Extract the [x, y] coordinate from the center of the cell holding the provided text.  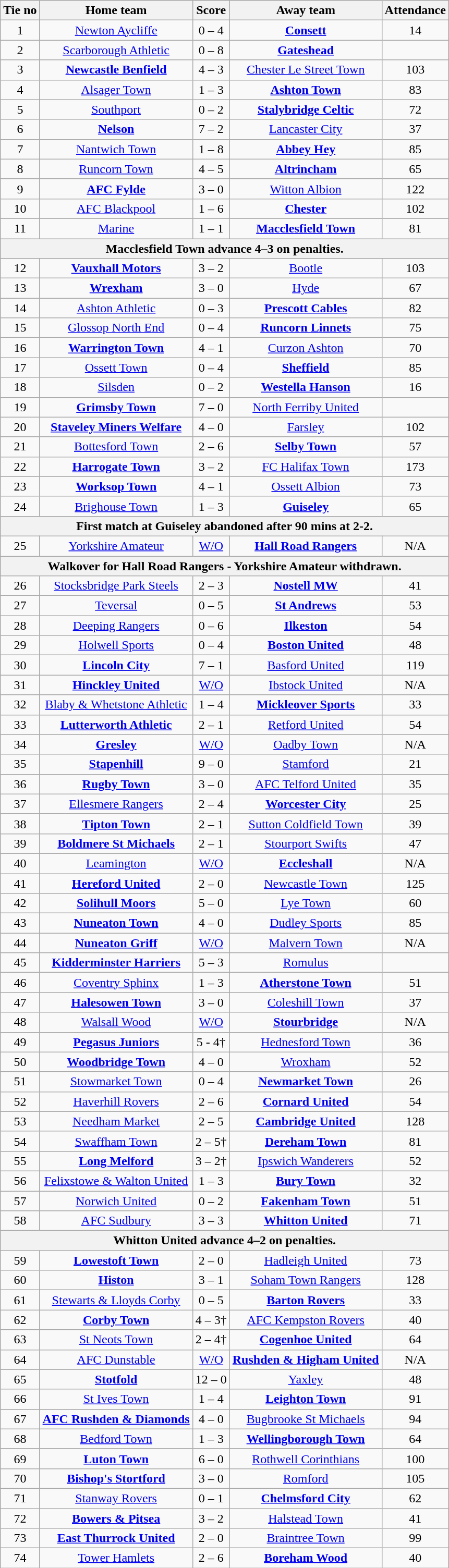
Warrington Town [116, 348]
75 [415, 328]
Worksop Town [116, 486]
Felixstowe & Walton United [116, 1181]
59 [20, 1260]
13 [20, 288]
Curzon Ashton [306, 348]
Long Melford [116, 1161]
Soham Town Rangers [306, 1280]
31 [20, 685]
12 [20, 268]
5 - 4† [211, 1042]
30 [20, 665]
82 [415, 308]
Nantwich Town [116, 149]
24 [20, 506]
Fakenham Town [306, 1200]
125 [415, 884]
Whitton United [306, 1221]
Hinckley United [116, 685]
Basford United [306, 665]
5 [20, 109]
2 – 3 [211, 586]
Gresley [116, 744]
Bury Town [306, 1181]
Home team [116, 10]
3 [20, 70]
Cornard United [306, 1101]
Newcastle Benfield [116, 70]
1 [20, 30]
99 [415, 1538]
Nostell MW [306, 586]
2 – 5† [211, 1141]
Stanway Rovers [116, 1498]
Southport [116, 109]
0 – 6 [211, 626]
7 – 0 [211, 407]
Consett [306, 30]
Deeping Rangers [116, 626]
AFC Telford United [306, 784]
Stamford [306, 764]
Luton Town [116, 1459]
3 – 2† [211, 1161]
Ashton Town [306, 90]
Walsall Wood [116, 1022]
Harrogate Town [116, 467]
AFC Rushden & Diamonds [116, 1419]
0 – 8 [211, 50]
Lutterworth Athletic [116, 725]
Leighton Town [306, 1399]
Westella Hanson [306, 387]
Bedford Town [116, 1439]
94 [415, 1419]
Hadleigh United [306, 1260]
1 – 8 [211, 149]
Wroxham [306, 1062]
Chelmsford City [306, 1498]
Woodbridge Town [116, 1062]
83 [415, 90]
Wrexham [116, 288]
Alsager Town [116, 90]
18 [20, 387]
7 – 1 [211, 665]
Boreham Wood [306, 1558]
Leamington [116, 863]
Braintree Town [306, 1538]
Boldmere St Michaels [116, 843]
Newmarket Town [306, 1082]
Stalybridge Celtic [306, 109]
10 [20, 209]
Romford [306, 1478]
Retford United [306, 725]
Bootle [306, 268]
North Ferriby United [306, 407]
Yorkshire Amateur [116, 546]
Stewarts & Lloyds Corby [116, 1300]
56 [20, 1181]
Macclesfield Town advance 4–3 on penalties. [225, 249]
Bishop's Stortford [116, 1478]
Score [211, 10]
0 – 3 [211, 308]
66 [20, 1399]
Gateshead [306, 50]
Coventry Sphinx [116, 983]
Nuneaton Town [116, 923]
7 – 2 [211, 129]
Solihull Moors [116, 903]
Guiseley [306, 506]
Ossett Albion [306, 486]
Silsden [116, 387]
42 [20, 903]
Mickleover Sports [306, 705]
Malvern Town [306, 943]
Wellingborough Town [306, 1439]
Dereham Town [306, 1141]
Hednesford Town [306, 1042]
34 [20, 744]
Worcester City [306, 804]
Runcorn Town [116, 169]
Stapenhill [116, 764]
1 – 1 [211, 228]
6 – 0 [211, 1459]
Bowers & Pitsea [116, 1518]
49 [20, 1042]
Lowestoft Town [116, 1260]
Norwich United [116, 1200]
Staveley Miners Welfare [116, 427]
Stourport Swifts [306, 843]
58 [20, 1221]
Eccleshall [306, 863]
Holwell Sports [116, 645]
Vauxhall Motors [116, 268]
Nuneaton Griff [116, 943]
AFC Blackpool [116, 209]
3 – 1 [211, 1280]
43 [20, 923]
Ashton Athletic [116, 308]
Nelson [116, 129]
Tower Hamlets [116, 1558]
11 [20, 228]
Witton Albion [306, 189]
Halstead Town [306, 1518]
2 [20, 50]
Kidderminster Harriers [116, 963]
Stowmarket Town [116, 1082]
19 [20, 407]
23 [20, 486]
Bugbrooke St Michaels [306, 1419]
Scarborough Athletic [116, 50]
St Ives Town [116, 1399]
3 – 3 [211, 1221]
St Neots Town [116, 1340]
44 [20, 943]
Tipton Town [116, 824]
27 [20, 606]
Rushden & Higham United [306, 1359]
122 [415, 189]
Rugby Town [116, 784]
0 – 1 [211, 1498]
74 [20, 1558]
8 [20, 169]
AFC Dunstable [116, 1359]
Ilkeston [306, 626]
45 [20, 963]
Stotfold [116, 1379]
5 – 0 [211, 903]
Newton Aycliffe [116, 30]
4 – 3 [211, 70]
Sutton Coldfield Town [306, 824]
Grimsby Town [116, 407]
100 [415, 1459]
17 [20, 367]
Dudley Sports [306, 923]
4 – 5 [211, 169]
119 [415, 665]
Rothwell Corinthians [306, 1459]
Prescott Cables [306, 308]
Attendance [415, 10]
Altrincham [306, 169]
AFC Fylde [116, 189]
12 – 0 [211, 1379]
55 [20, 1161]
Teversal [116, 606]
Cogenhoe United [306, 1340]
7 [20, 149]
Lye Town [306, 903]
91 [415, 1399]
Hereford United [116, 884]
4 [20, 90]
38 [20, 824]
5 – 3 [211, 963]
Yaxley [306, 1379]
9 [20, 189]
105 [415, 1478]
68 [20, 1439]
22 [20, 467]
Glossop North End [116, 328]
Runcorn Linnets [306, 328]
Coleshill Town [306, 1002]
St Andrews [306, 606]
Atherstone Town [306, 983]
2 – 5 [211, 1121]
9 – 0 [211, 764]
Stocksbridge Park Steels [116, 586]
Sheffield [306, 367]
Swaffham Town [116, 1141]
Away team [306, 10]
Hall Road Rangers [306, 546]
Romulus [306, 963]
East Thurrock United [116, 1538]
Halesowen Town [116, 1002]
61 [20, 1300]
Chester Le Street Town [306, 70]
15 [20, 328]
Farsley [306, 427]
46 [20, 983]
Walkover for Hall Road Rangers - Yorkshire Amateur withdrawn. [225, 566]
Bottesford Town [116, 447]
6 [20, 129]
Histon [116, 1280]
63 [20, 1340]
2 – 4 [211, 804]
Ossett Town [116, 367]
AFC Sudbury [116, 1221]
29 [20, 645]
Tie no [20, 10]
Brighouse Town [116, 506]
Selby Town [306, 447]
Abbey Hey [306, 149]
Corby Town [116, 1320]
Oadby Town [306, 744]
Lincoln City [116, 665]
Lancaster City [306, 129]
Barton Rovers [306, 1300]
FC Halifax Town [306, 467]
Chester [306, 209]
173 [415, 467]
Haverhill Rovers [116, 1101]
Ellesmere Rangers [116, 804]
2 – 4† [211, 1340]
Needham Market [116, 1121]
Hyde [306, 288]
4 – 3† [211, 1320]
Newcastle Town [306, 884]
Pegasus Juniors [116, 1042]
28 [20, 626]
Boston United [306, 645]
Cambridge United [306, 1121]
Stourbridge [306, 1022]
20 [20, 427]
Marine [116, 228]
Ipswich Wanderers [306, 1161]
Macclesfield Town [306, 228]
First match at Guiseley abandoned after 90 mins at 2-2. [225, 526]
Whitton United advance 4–2 on penalties. [225, 1241]
Ibstock United [306, 685]
50 [20, 1062]
69 [20, 1459]
AFC Kempston Rovers [306, 1320]
1 – 6 [211, 209]
Blaby & Whetstone Athletic [116, 705]
